For the text-containing cell, return its midpoint in [X, Y] coordinate format. 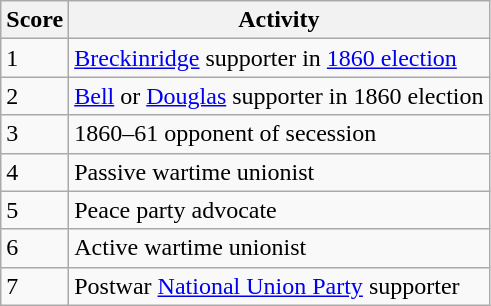
Passive wartime unionist [279, 172]
1 [35, 58]
Postwar National Union Party supporter [279, 286]
3 [35, 134]
7 [35, 286]
5 [35, 210]
Score [35, 20]
2 [35, 96]
6 [35, 248]
Active wartime unionist [279, 248]
Breckinridge supporter in 1860 election [279, 58]
1860–61 opponent of secession [279, 134]
Peace party advocate [279, 210]
Bell or Douglas supporter in 1860 election [279, 96]
Activity [279, 20]
4 [35, 172]
